Determine the (x, y) coordinate at the center of the cell enclosing the given text.  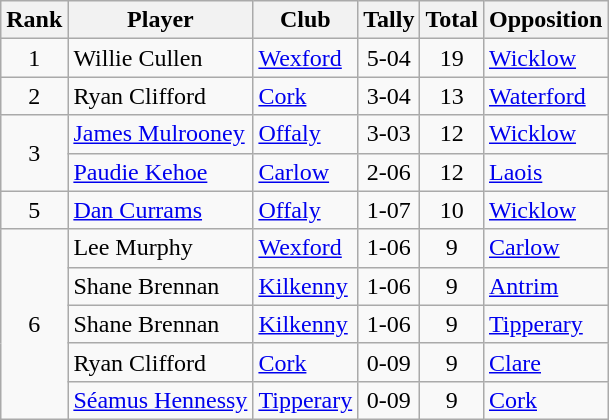
Antrim (545, 286)
Lee Murphy (160, 248)
Tally (389, 20)
3-04 (389, 96)
Clare (545, 362)
Player (160, 20)
5 (34, 210)
3 (34, 153)
Paudie Kehoe (160, 172)
19 (452, 58)
Laois (545, 172)
1-07 (389, 210)
1 (34, 58)
Dan Currams (160, 210)
2 (34, 96)
Opposition (545, 20)
Total (452, 20)
Willie Cullen (160, 58)
2-06 (389, 172)
10 (452, 210)
Séamus Hennessy (160, 400)
Rank (34, 20)
6 (34, 324)
3-03 (389, 134)
Club (306, 20)
Waterford (545, 96)
5-04 (389, 58)
James Mulrooney (160, 134)
13 (452, 96)
